Return the (X, Y) coordinate for the center point of the cell that contains the specified text.  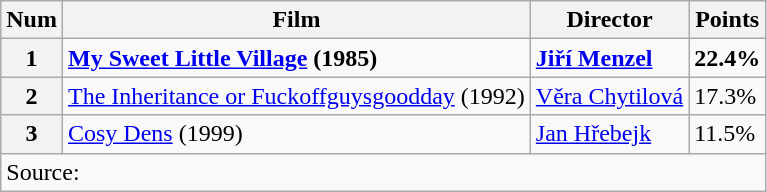
Num (32, 20)
11.5% (728, 134)
22.4% (728, 58)
Cosy Dens (1999) (296, 134)
Director (609, 20)
Points (728, 20)
My Sweet Little Village (1985) (296, 58)
2 (32, 96)
Jiří Menzel (609, 58)
1 (32, 58)
The Inheritance or Fuckoffguysgoodday (1992) (296, 96)
3 (32, 134)
17.3% (728, 96)
Source: (384, 172)
Jan Hřebejk (609, 134)
Věra Chytilová (609, 96)
Film (296, 20)
